Output the [X, Y] coordinate of the center of the cell containing the given text.  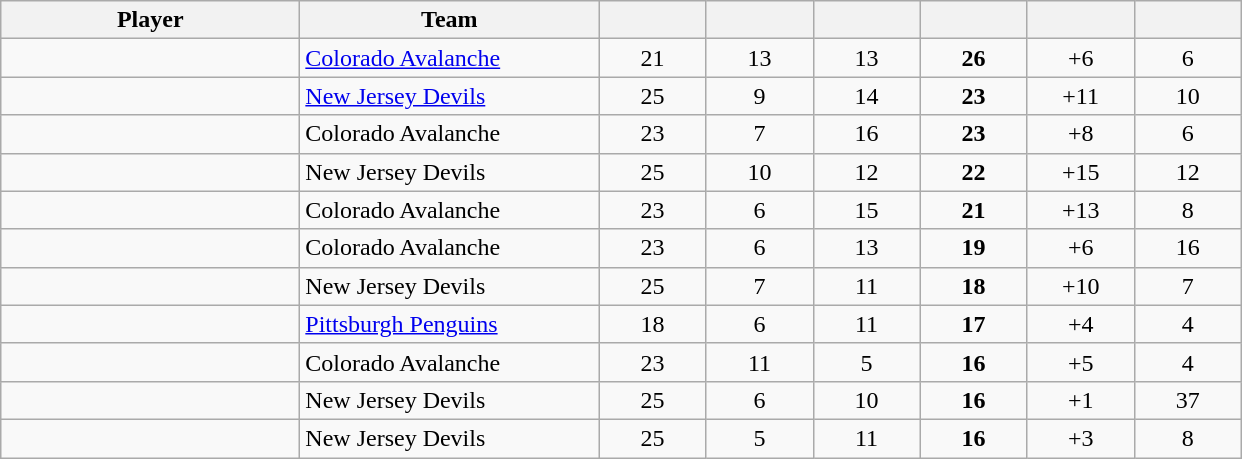
22 [974, 172]
+5 [1080, 362]
+13 [1080, 210]
19 [974, 248]
+11 [1080, 96]
+8 [1080, 134]
37 [1188, 400]
15 [866, 210]
9 [760, 96]
+10 [1080, 286]
+4 [1080, 324]
+15 [1080, 172]
+3 [1080, 438]
17 [974, 324]
Team [450, 20]
26 [974, 58]
14 [866, 96]
Pittsburgh Penguins [450, 324]
Player [150, 20]
+1 [1080, 400]
